Output the [x, y] coordinate of the center of the cell containing the given text.  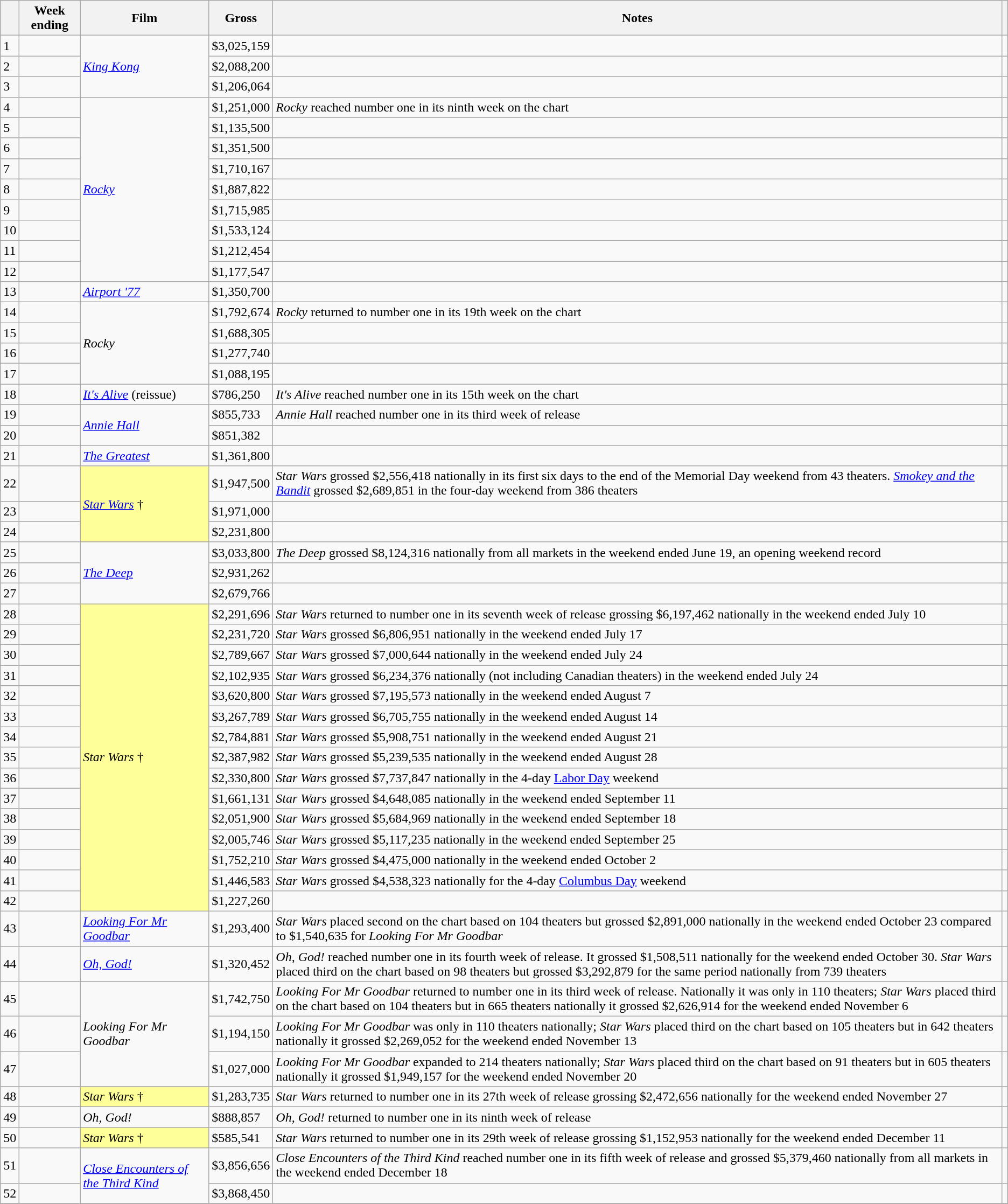
8 [10, 189]
$2,231,800 [241, 532]
$2,387,982 [241, 757]
$2,931,262 [241, 573]
38 [10, 819]
48 [10, 1097]
Star Wars grossed $7,737,847 nationally in the 4-day Labor Day weekend [638, 778]
23 [10, 511]
33 [10, 716]
24 [10, 532]
$1,661,131 [241, 798]
11 [10, 250]
Star Wars grossed $6,705,755 nationally in the weekend ended August 14 [638, 716]
Star Wars grossed $6,234,376 nationally (not including Canadian theaters) in the weekend ended July 24 [638, 676]
$1,350,700 [241, 292]
$2,231,720 [241, 635]
2 [10, 66]
$2,088,200 [241, 66]
49 [10, 1117]
$2,784,881 [241, 737]
$1,212,454 [241, 250]
$1,088,195 [241, 374]
Star Wars grossed $5,117,235 nationally in the weekend ended September 25 [638, 839]
51 [10, 1166]
37 [10, 798]
$1,971,000 [241, 511]
4 [10, 107]
$2,789,667 [241, 655]
$3,025,159 [241, 46]
17 [10, 374]
$851,382 [241, 435]
$3,868,450 [241, 1193]
26 [10, 573]
21 [10, 456]
$1,947,500 [241, 484]
Annie Hall [144, 425]
$1,710,167 [241, 169]
41 [10, 880]
Close Encounters of the Third Kind [144, 1175]
Film [144, 18]
39 [10, 839]
13 [10, 292]
Star Wars grossed $6,806,951 nationally in the weekend ended July 17 [638, 635]
$786,250 [241, 394]
19 [10, 415]
$1,446,583 [241, 880]
$2,102,935 [241, 676]
Gross [241, 18]
$2,330,800 [241, 778]
Notes [638, 18]
42 [10, 901]
$1,283,735 [241, 1097]
10 [10, 230]
32 [10, 696]
$2,291,696 [241, 614]
$1,293,400 [241, 929]
Star Wars grossed $4,648,085 nationally in the weekend ended September 11 [638, 798]
46 [10, 1034]
The Greatest [144, 456]
$2,679,766 [241, 593]
18 [10, 394]
Star Wars grossed $5,908,751 nationally in the weekend ended August 21 [638, 737]
Star Wars returned to number one in its 29th week of release grossing $1,152,953 nationally for the weekend ended December 11 [638, 1138]
29 [10, 635]
$2,051,900 [241, 819]
6 [10, 148]
$855,733 [241, 415]
25 [10, 552]
43 [10, 929]
14 [10, 312]
9 [10, 210]
It's Alive (reissue) [144, 394]
$1,715,985 [241, 210]
52 [10, 1193]
It's Alive reached number one in its 15th week on the chart [638, 394]
Star Wars grossed $5,239,535 nationally in the weekend ended August 28 [638, 757]
$1,135,500 [241, 128]
15 [10, 333]
$3,620,800 [241, 696]
5 [10, 128]
Star Wars grossed $5,684,969 nationally in the weekend ended September 18 [638, 819]
16 [10, 353]
Rocky reached number one in its ninth week on the chart [638, 107]
$3,267,789 [241, 716]
12 [10, 271]
Rocky returned to number one in its 19th week on the chart [638, 312]
Star Wars grossed $4,538,323 nationally for the 4-day Columbus Day weekend [638, 880]
27 [10, 593]
Star Wars grossed $7,000,644 nationally in the weekend ended July 24 [638, 655]
$1,227,260 [241, 901]
King Kong [144, 66]
Star Wars returned to number one in its seventh week of release grossing $6,197,462 nationally in the weekend ended July 10 [638, 614]
$1,792,674 [241, 312]
35 [10, 757]
44 [10, 963]
30 [10, 655]
50 [10, 1138]
Oh, God! returned to number one in its ninth week of release [638, 1117]
1 [10, 46]
$3,856,656 [241, 1166]
45 [10, 999]
Star Wars grossed $4,475,000 nationally in the weekend ended October 2 [638, 860]
$1,688,305 [241, 333]
$1,251,000 [241, 107]
$1,194,150 [241, 1034]
Star Wars returned to number one in its 27th week of release grossing $2,472,656 nationally for the weekend ended November 27 [638, 1097]
34 [10, 737]
The Deep grossed $8,124,316 nationally from all markets in the weekend ended June 19, an opening weekend record [638, 552]
$1,361,800 [241, 456]
Star Wars grossed $7,195,573 nationally in the weekend ended August 7 [638, 696]
$1,206,064 [241, 87]
$1,752,210 [241, 860]
28 [10, 614]
7 [10, 169]
$2,005,746 [241, 839]
36 [10, 778]
$1,351,500 [241, 148]
$1,027,000 [241, 1069]
$1,320,452 [241, 963]
$1,887,822 [241, 189]
Week ending [50, 18]
Annie Hall reached number one in its third week of release [638, 415]
$1,533,124 [241, 230]
22 [10, 484]
$888,857 [241, 1117]
3 [10, 87]
$3,033,800 [241, 552]
20 [10, 435]
$1,177,547 [241, 271]
40 [10, 860]
$1,277,740 [241, 353]
Airport '77 [144, 292]
47 [10, 1069]
31 [10, 676]
$1,742,750 [241, 999]
$585,541 [241, 1138]
The Deep [144, 573]
